Return [X, Y] of the center of cell containing provided text 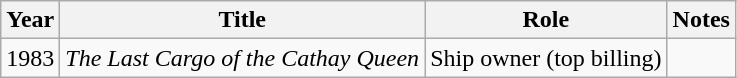
Notes [701, 20]
The Last Cargo of the Cathay Queen [242, 58]
Ship owner (top billing) [546, 58]
1983 [30, 58]
Title [242, 20]
Role [546, 20]
Year [30, 20]
